Capture the cell that displays the provided text and extract its (x, y) central coordinate. 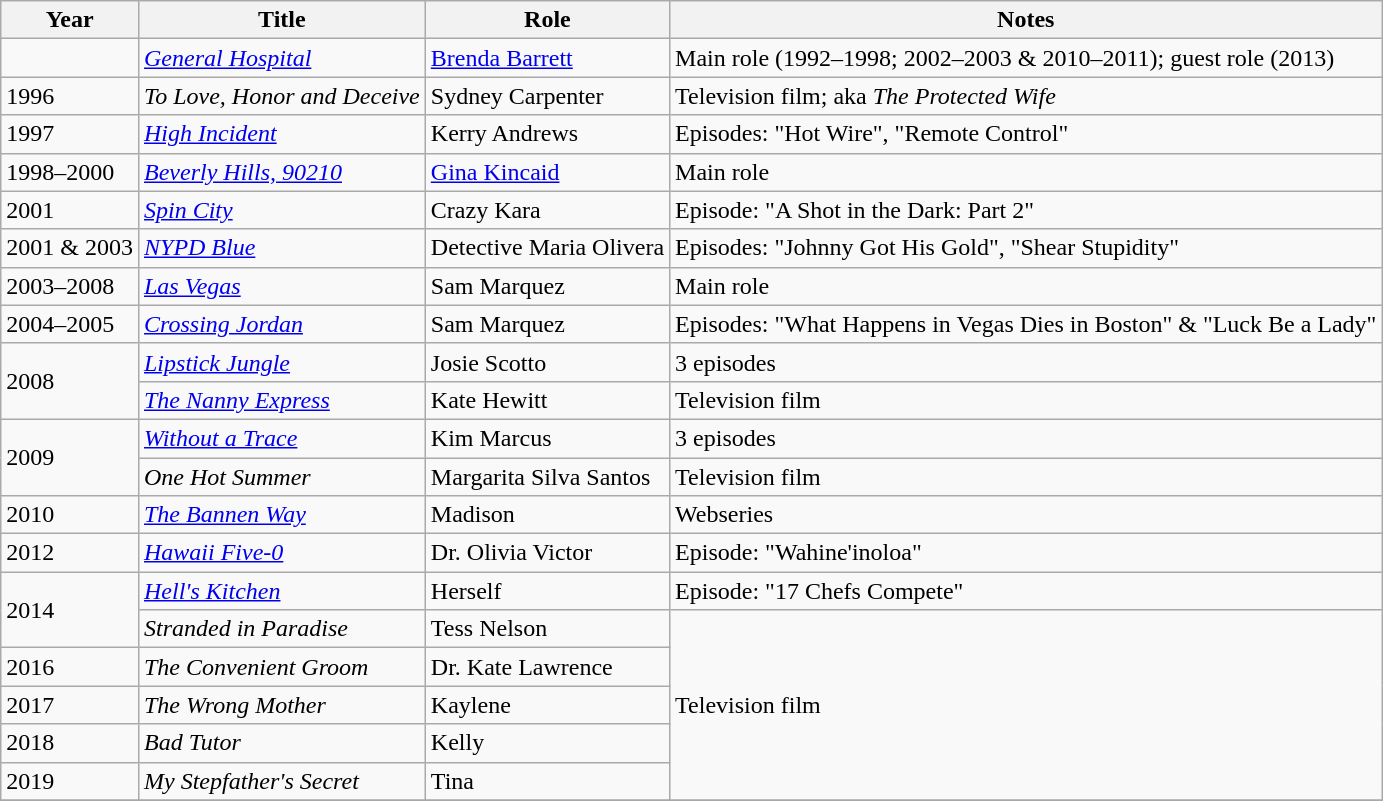
Dr. Olivia Victor (547, 553)
Tina (547, 781)
Bad Tutor (282, 743)
Year (70, 20)
2012 (70, 553)
Brenda Barrett (547, 58)
Hell's Kitchen (282, 591)
Television film; aka The Protected Wife (1026, 96)
General Hospital (282, 58)
1996 (70, 96)
The Bannen Way (282, 515)
Sydney Carpenter (547, 96)
Crossing Jordan (282, 324)
Episode: "A Shot in the Dark: Part 2" (1026, 210)
Josie Scotto (547, 362)
2018 (70, 743)
The Wrong Mother (282, 705)
2003–2008 (70, 286)
2014 (70, 610)
Detective Maria Olivera (547, 248)
Episodes: "Johnny Got His Gold", "Shear Stupidity" (1026, 248)
Episodes: "Hot Wire", "Remote Control" (1026, 134)
Kelly (547, 743)
Gina Kincaid (547, 172)
Dr. Kate Lawrence (547, 667)
Notes (1026, 20)
2001 (70, 210)
Tess Nelson (547, 629)
Kaylene (547, 705)
My Stepfather's Secret (282, 781)
2019 (70, 781)
2017 (70, 705)
1998–2000 (70, 172)
Stranded in Paradise (282, 629)
Beverly Hills, 90210 (282, 172)
One Hot Summer (282, 477)
Margarita Silva Santos (547, 477)
Herself (547, 591)
The Nanny Express (282, 400)
Crazy Kara (547, 210)
2016 (70, 667)
Kim Marcus (547, 438)
2009 (70, 457)
Kate Hewitt (547, 400)
Main role (1992–1998; 2002–2003 & 2010–2011); guest role (2013) (1026, 58)
Hawaii Five-0 (282, 553)
Title (282, 20)
Role (547, 20)
Lipstick Jungle (282, 362)
2004–2005 (70, 324)
2001 & 2003 (70, 248)
Madison (547, 515)
1997 (70, 134)
To Love, Honor and Deceive (282, 96)
Webseries (1026, 515)
High Incident (282, 134)
The Convenient Groom (282, 667)
Episodes: "What Happens in Vegas Dies in Boston" & "Luck Be a Lady" (1026, 324)
Spin City (282, 210)
Episode: "Wahine'inoloa" (1026, 553)
NYPD Blue (282, 248)
Episode: "17 Chefs Compete" (1026, 591)
Las Vegas (282, 286)
Without a Trace (282, 438)
Kerry Andrews (547, 134)
2010 (70, 515)
2008 (70, 381)
